Locate the cell with the specified text and output its [X, Y] center coordinate. 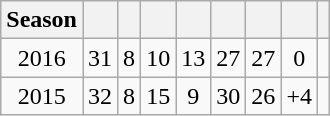
9 [194, 96]
+4 [300, 96]
15 [158, 96]
0 [300, 58]
31 [100, 58]
10 [158, 58]
30 [228, 96]
2016 [42, 58]
32 [100, 96]
13 [194, 58]
26 [264, 96]
2015 [42, 96]
Season [42, 20]
